Search for the cell housing the specified text and yield its (X, Y) center coordinate. 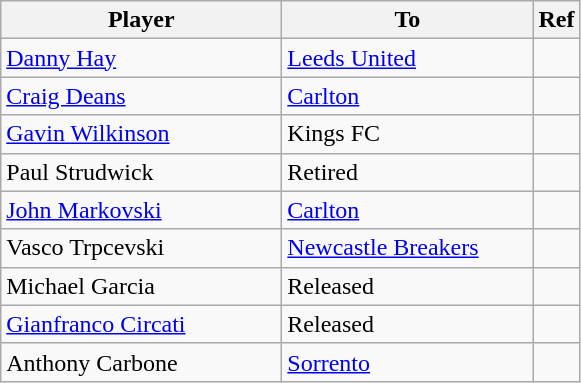
Retired (408, 172)
Leeds United (408, 58)
To (408, 20)
Gianfranco Circati (142, 324)
Player (142, 20)
Anthony Carbone (142, 362)
Sorrento (408, 362)
John Markovski (142, 210)
Paul Strudwick (142, 172)
Kings FC (408, 134)
Ref (556, 20)
Gavin Wilkinson (142, 134)
Danny Hay (142, 58)
Newcastle Breakers (408, 248)
Michael Garcia (142, 286)
Vasco Trpcevski (142, 248)
Craig Deans (142, 96)
